For the text-containing cell, return its midpoint in (x, y) coordinate format. 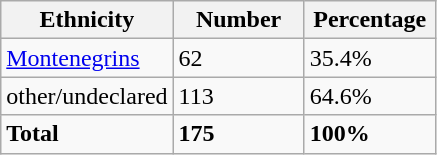
113 (238, 96)
other/undeclared (87, 96)
35.4% (370, 58)
Number (238, 20)
62 (238, 58)
Total (87, 134)
64.6% (370, 96)
Percentage (370, 20)
100% (370, 134)
Montenegrins (87, 58)
175 (238, 134)
Ethnicity (87, 20)
